Locate the cell with the specified text and output its (x, y) center coordinate. 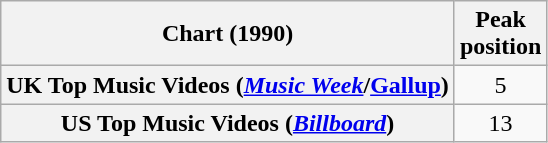
Peakposition (500, 34)
5 (500, 85)
13 (500, 123)
Chart (1990) (228, 34)
US Top Music Videos (Billboard) (228, 123)
UK Top Music Videos (Music Week/Gallup) (228, 85)
